Search for the cell housing the specified text and yield its [X, Y] center coordinate. 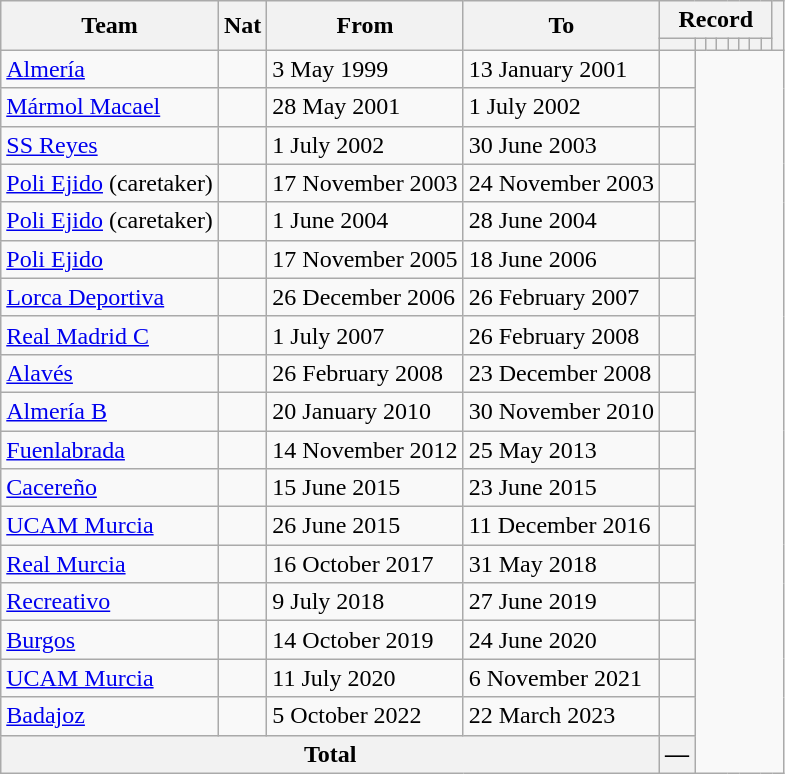
From [365, 26]
Almería [110, 69]
Badajoz [110, 716]
Fuenlabrada [110, 449]
Total [330, 754]
1 July 2007 [365, 335]
Alavés [110, 373]
24 June 2020 [561, 640]
30 June 2003 [561, 145]
To [561, 26]
23 December 2008 [561, 373]
6 November 2021 [561, 678]
Almería B [110, 411]
17 November 2003 [365, 183]
26 December 2006 [365, 297]
— [678, 754]
31 May 2018 [561, 564]
18 June 2006 [561, 259]
Team [110, 26]
14 November 2012 [365, 449]
Burgos [110, 640]
11 December 2016 [561, 526]
30 November 2010 [561, 411]
Real Madrid C [110, 335]
11 July 2020 [365, 678]
Lorca Deportiva [110, 297]
20 January 2010 [365, 411]
26 June 2015 [365, 526]
13 January 2001 [561, 69]
26 February 2007 [561, 297]
24 November 2003 [561, 183]
Mármol Macael [110, 107]
Poli Ejido [110, 259]
SS Reyes [110, 145]
9 July 2018 [365, 602]
Nat [242, 26]
Real Murcia [110, 564]
16 October 2017 [365, 564]
23 June 2015 [561, 488]
Recreativo [110, 602]
25 May 2013 [561, 449]
1 June 2004 [365, 221]
28 June 2004 [561, 221]
5 October 2022 [365, 716]
14 October 2019 [365, 640]
27 June 2019 [561, 602]
22 March 2023 [561, 716]
3 May 1999 [365, 69]
Cacereño [110, 488]
Record [716, 20]
15 June 2015 [365, 488]
28 May 2001 [365, 107]
17 November 2005 [365, 259]
